Detect which cell encompasses the target text, then output its [x, y] center coordinate. 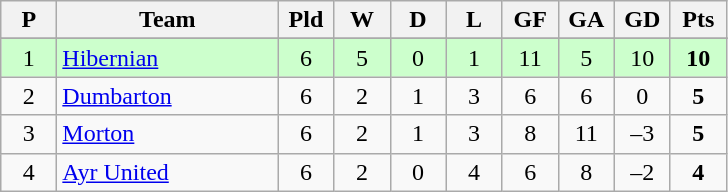
Pld [306, 20]
Team [168, 20]
L [474, 20]
D [418, 20]
Morton [168, 134]
Ayr United [168, 172]
W [362, 20]
Hibernian [168, 58]
GA [586, 20]
–3 [642, 134]
Pts [698, 20]
Dumbarton [168, 96]
P [29, 20]
GF [530, 20]
–2 [642, 172]
GD [642, 20]
